Return the [X, Y] coordinate for the center point of the cell that contains the specified text.  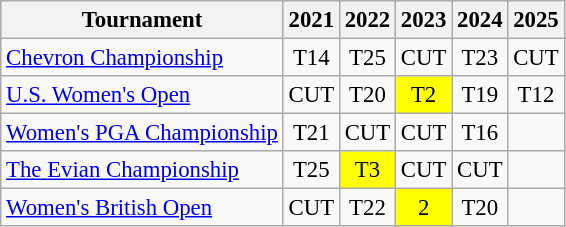
2023 [424, 20]
U.S. Women's Open [142, 95]
T21 [311, 133]
T23 [480, 58]
T12 [536, 95]
T3 [367, 170]
2022 [367, 20]
T14 [311, 58]
T19 [480, 95]
The Evian Championship [142, 170]
2021 [311, 20]
Tournament [142, 20]
T16 [480, 133]
T2 [424, 95]
2024 [480, 20]
2 [424, 208]
2025 [536, 20]
Women's PGA Championship [142, 133]
Women's British Open [142, 208]
Chevron Championship [142, 58]
T22 [367, 208]
